From the cell containing the given text, extract its center point as [X, Y] coordinate. 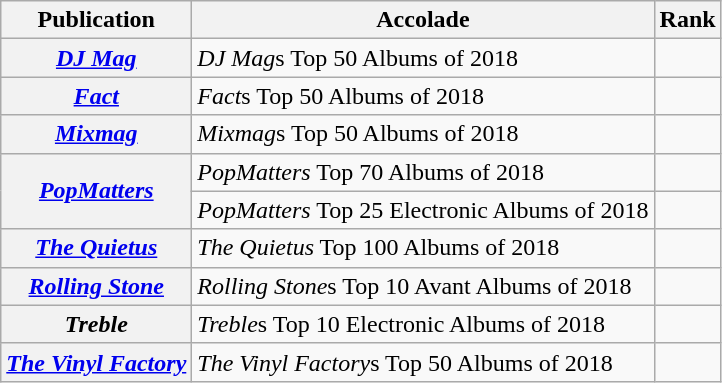
Treble [96, 324]
Rolling Stones Top 10 Avant Albums of 2018 [423, 286]
Trebles Top 10 Electronic Albums of 2018 [423, 324]
The Vinyl Factorys Top 50 Albums of 2018 [423, 362]
Fact [96, 96]
Facts Top 50 Albums of 2018 [423, 96]
PopMatters [96, 191]
The Vinyl Factory [96, 362]
Accolade [423, 20]
The Quietus [96, 248]
DJ Mags Top 50 Albums of 2018 [423, 58]
PopMatters Top 25 Electronic Albums of 2018 [423, 210]
Rank [688, 20]
Mixmag [96, 134]
The Quietus Top 100 Albums of 2018 [423, 248]
Mixmags Top 50 Albums of 2018 [423, 134]
PopMatters Top 70 Albums of 2018 [423, 172]
Publication [96, 20]
Rolling Stone [96, 286]
DJ Mag [96, 58]
